Pinpoint the cell where the given text exists, returning its (X, Y) midpoint coordinate. 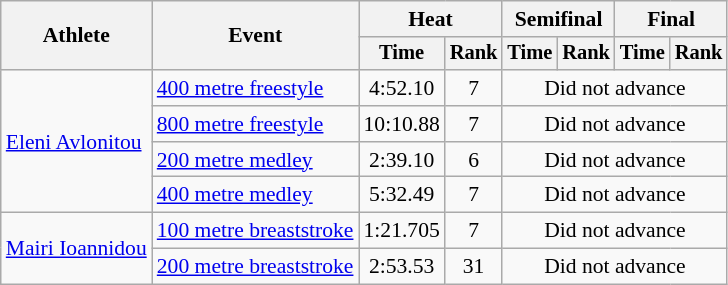
Athlete (76, 36)
800 metre freestyle (256, 124)
2:53.53 (401, 267)
100 metre breaststroke (256, 231)
1:21.705 (401, 231)
6 (474, 160)
10:10.88 (401, 124)
2:39.10 (401, 160)
4:52.10 (401, 88)
Mairi Ioannidou (76, 248)
400 metre medley (256, 195)
5:32.49 (401, 195)
Event (256, 36)
31 (474, 267)
Final (671, 19)
Heat (430, 19)
Semifinal (558, 19)
200 metre breaststroke (256, 267)
400 metre freestyle (256, 88)
200 metre medley (256, 160)
Eleni Avlonitou (76, 141)
